Search for the cell housing the specified text and yield its [x, y] center coordinate. 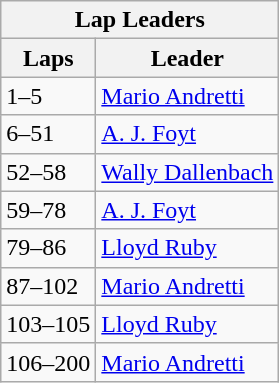
Lap Leaders [140, 20]
6–51 [48, 134]
Laps [48, 58]
Leader [188, 58]
106–200 [48, 362]
59–78 [48, 210]
79–86 [48, 248]
103–105 [48, 324]
52–58 [48, 172]
87–102 [48, 286]
1–5 [48, 96]
Wally Dallenbach [188, 172]
